For the text-containing cell, return its midpoint in (X, Y) coordinate format. 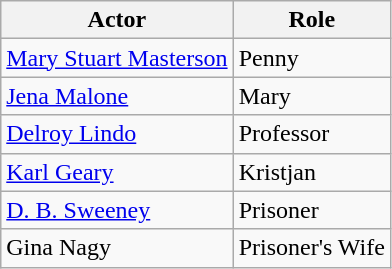
Gina Nagy (117, 248)
Jena Malone (117, 96)
Mary (312, 96)
Penny (312, 58)
Delroy Lindo (117, 134)
Professor (312, 134)
Mary Stuart Masterson (117, 58)
Actor (117, 20)
Prisoner (312, 210)
Karl Geary (117, 172)
Prisoner's Wife (312, 248)
Role (312, 20)
D. B. Sweeney (117, 210)
Kristjan (312, 172)
